Provide the (x, y) coordinate of the cell's center where the given text is located.  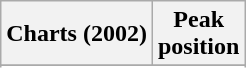
Charts (2002) (77, 34)
Peakposition (198, 34)
